For the text-containing cell, return its midpoint in (X, Y) coordinate format. 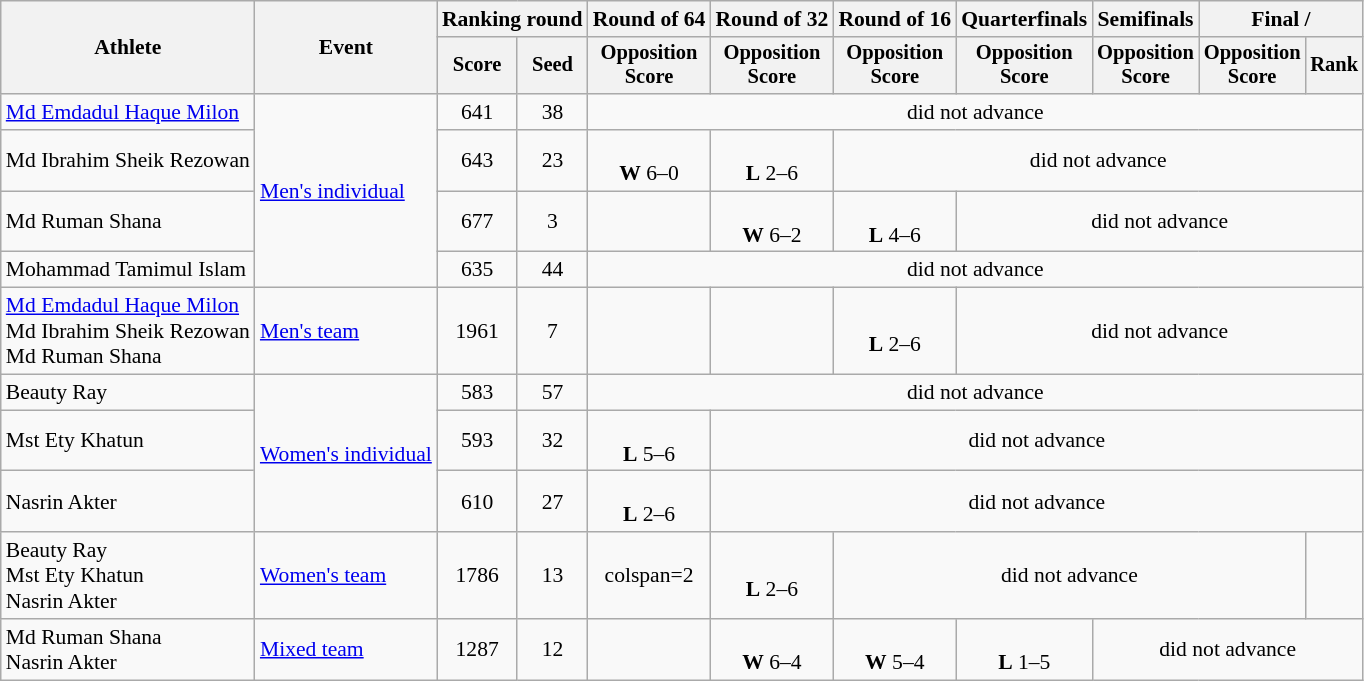
593 (478, 440)
Seed (552, 66)
colspan=2 (650, 576)
Athlete (128, 48)
Md Emdadul Haque Milon (128, 112)
Women's team (346, 576)
38 (552, 112)
Men's individual (346, 191)
32 (552, 440)
Mst Ety Khatun (128, 440)
Md Emdadul Haque MilonMd Ibrahim Sheik RezowanMd Ruman Shana (128, 332)
Md Ruman Shana (128, 222)
W 6–0 (650, 160)
Ranking round (512, 19)
1786 (478, 576)
1961 (478, 332)
Round of 32 (772, 19)
Mixed team (346, 650)
12 (552, 650)
Semifinals (1146, 19)
641 (478, 112)
57 (552, 393)
Beauty Ray (128, 393)
Nasrin Akter (128, 502)
W 6–4 (772, 650)
Rank (1334, 66)
L 4–6 (894, 222)
677 (478, 222)
Final / (1281, 19)
Round of 64 (650, 19)
635 (478, 270)
7 (552, 332)
Women's individual (346, 454)
Quarterfinals (1024, 19)
44 (552, 270)
Mohammad Tamimul Islam (128, 270)
3 (552, 222)
Round of 16 (894, 19)
L 1–5 (1024, 650)
Score (478, 66)
1287 (478, 650)
610 (478, 502)
Event (346, 48)
W 6–2 (772, 222)
643 (478, 160)
Md Ruman ShanaNasrin Akter (128, 650)
23 (552, 160)
Beauty RayMst Ety KhatunNasrin Akter (128, 576)
Md Ibrahim Sheik Rezowan (128, 160)
27 (552, 502)
583 (478, 393)
13 (552, 576)
L 5–6 (650, 440)
W 5–4 (894, 650)
Men's team (346, 332)
